Find where the given text appears and provide that cell's center as (x, y) coordinate. 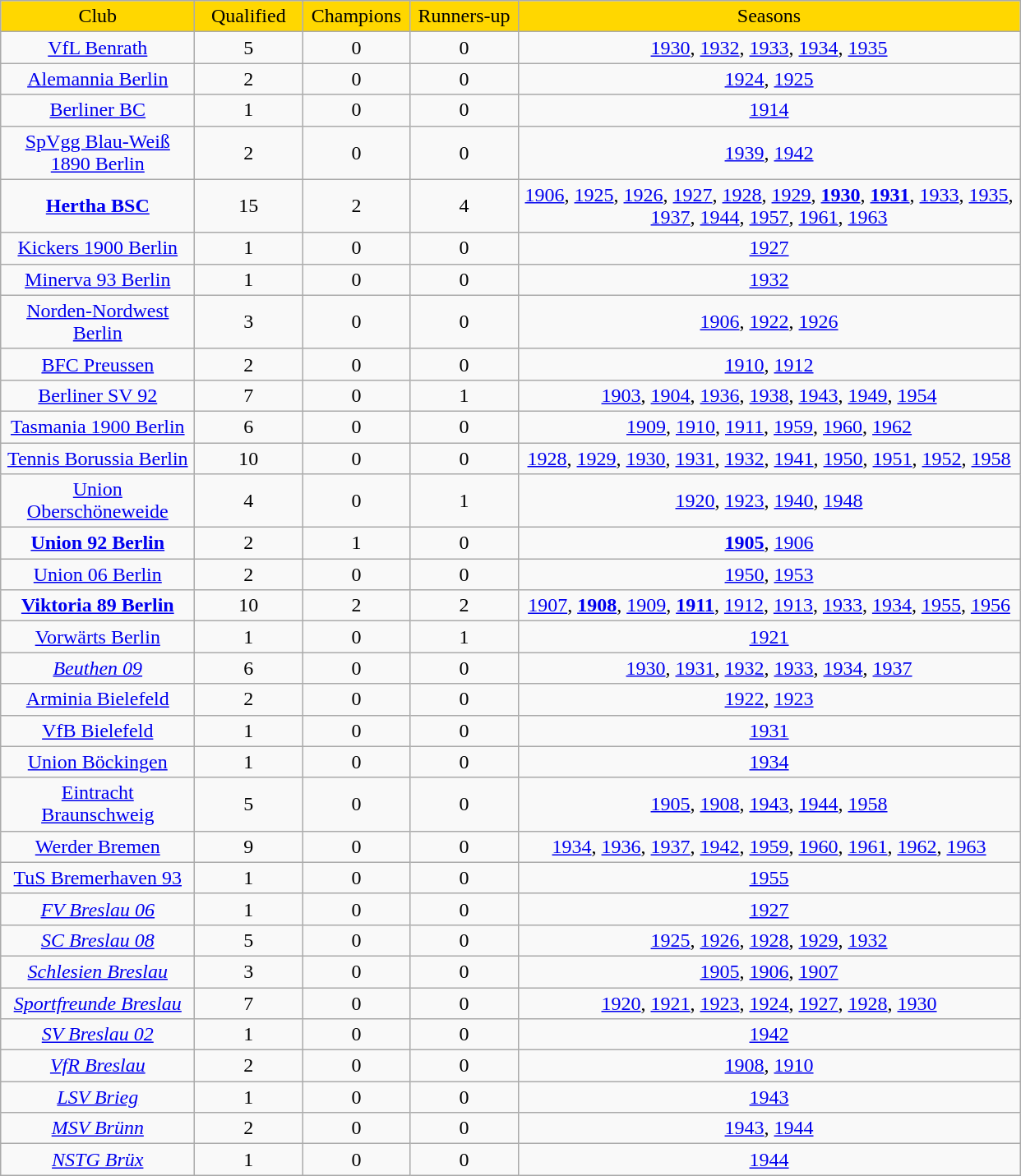
FV Breslau 06 (98, 909)
1922, 1923 (769, 699)
Union Oberschöneweide (98, 501)
1930, 1931, 1932, 1933, 1934, 1937 (769, 668)
Norden-Nordwest Berlin (98, 322)
1905, 1908, 1943, 1944, 1958 (769, 804)
Minerva 93 Berlin (98, 279)
1920, 1921, 1923, 1924, 1927, 1928, 1930 (769, 1003)
1928, 1929, 1930, 1931, 1932, 1941, 1950, 1951, 1952, 1958 (769, 458)
Vorwärts Berlin (98, 637)
1932 (769, 279)
TuS Bremerhaven 93 (98, 878)
Champions (357, 16)
1934, 1936, 1937, 1942, 1959, 1960, 1961, 1962, 1963 (769, 846)
1906, 1922, 1926 (769, 322)
Berliner BC (98, 110)
1934 (769, 762)
Viktoria 89 Berlin (98, 606)
1914 (769, 110)
SV Breslau 02 (98, 1035)
1931 (769, 731)
1950, 1953 (769, 574)
VfL Benrath (98, 48)
1930, 1932, 1933, 1934, 1935 (769, 48)
Alemannia Berlin (98, 79)
1905, 1906 (769, 543)
VfR Breslau (98, 1066)
MSV Brünn (98, 1128)
Union Böckingen (98, 762)
1925, 1926, 1928, 1929, 1932 (769, 940)
Qualified (248, 16)
SpVgg Blau-Weiß 1890 Berlin (98, 153)
1939, 1942 (769, 153)
1921 (769, 637)
1924, 1925 (769, 79)
Seasons (769, 16)
15 (248, 205)
Union 92 Berlin (98, 543)
Eintracht Braunschweig (98, 804)
LSV Brieg (98, 1097)
NSTG Brüx (98, 1160)
1942 (769, 1035)
1906, 1925, 1926, 1927, 1928, 1929, 1930, 1931, 1933, 1935, 1937, 1944, 1957, 1961, 1963 (769, 205)
Union 06 Berlin (98, 574)
SC Breslau 08 (98, 940)
9 (248, 846)
Beuthen 09 (98, 668)
1920, 1923, 1940, 1948 (769, 501)
1943 (769, 1097)
Tasmania 1900 Berlin (98, 427)
1909, 1910, 1911, 1959, 1960, 1962 (769, 427)
1955 (769, 878)
Sportfreunde Breslau (98, 1003)
Berliner SV 92 (98, 395)
BFC Preussen (98, 364)
Runners-up (464, 16)
1908, 1910 (769, 1066)
1903, 1904, 1936, 1938, 1943, 1949, 1954 (769, 395)
1905, 1906, 1907 (769, 971)
Werder Bremen (98, 846)
1943, 1944 (769, 1128)
1910, 1912 (769, 364)
Tennis Borussia Berlin (98, 458)
VfB Bielefeld (98, 731)
Club (98, 16)
1944 (769, 1160)
Kickers 1900 Berlin (98, 248)
Schlesien Breslau (98, 971)
Hertha BSC (98, 205)
Arminia Bielefeld (98, 699)
1907, 1908, 1909, 1911, 1912, 1913, 1933, 1934, 1955, 1956 (769, 606)
